From the cell containing the given text, extract its center point as [X, Y] coordinate. 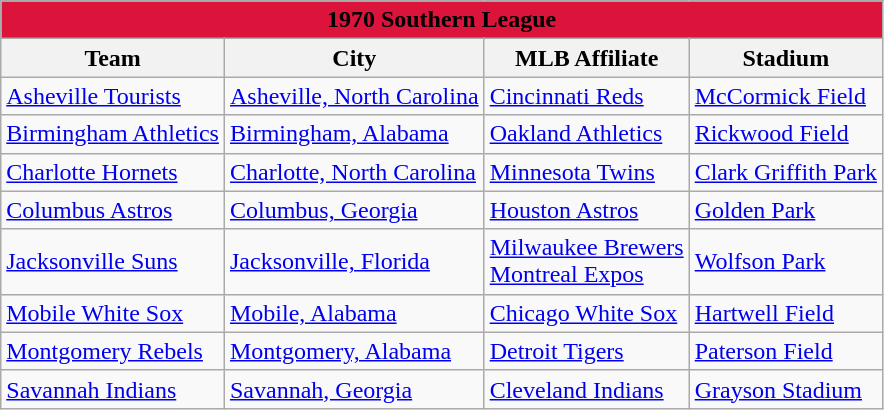
Wolfson Park [786, 262]
City [354, 58]
Milwaukee Brewers Montreal Expos [586, 262]
McCormick Field [786, 96]
Stadium [786, 58]
Charlotte, North Carolina [354, 172]
Cleveland Indians [586, 389]
Birmingham Athletics [113, 134]
Chicago White Sox [586, 313]
Asheville, North Carolina [354, 96]
Grayson Stadium [786, 389]
Rickwood Field [786, 134]
Mobile White Sox [113, 313]
1970 Southern League [442, 20]
Charlotte Hornets [113, 172]
MLB Affiliate [586, 58]
Jacksonville Suns [113, 262]
Paterson Field [786, 351]
Savannah, Georgia [354, 389]
Team [113, 58]
Asheville Tourists [113, 96]
Golden Park [786, 210]
Mobile, Alabama [354, 313]
Savannah Indians [113, 389]
Birmingham, Alabama [354, 134]
Columbus, Georgia [354, 210]
Hartwell Field [786, 313]
Houston Astros [586, 210]
Columbus Astros [113, 210]
Jacksonville, Florida [354, 262]
Oakland Athletics [586, 134]
Montgomery Rebels [113, 351]
Minnesota Twins [586, 172]
Cincinnati Reds [586, 96]
Detroit Tigers [586, 351]
Clark Griffith Park [786, 172]
Montgomery, Alabama [354, 351]
